Return [X, Y] of the center of cell containing provided text 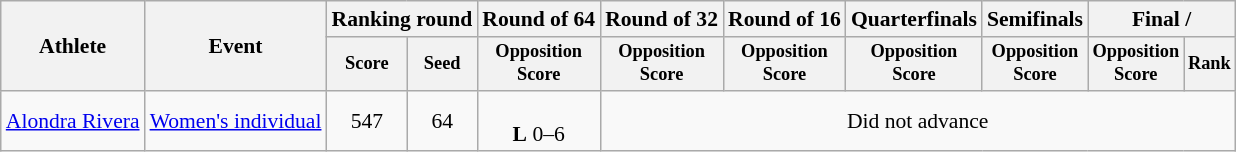
Round of 16 [784, 19]
Quarterfinals [914, 19]
Rank [1210, 64]
64 [442, 122]
L 0–6 [538, 122]
Ranking round [402, 19]
Event [236, 46]
Round of 64 [538, 19]
Score [368, 64]
Round of 32 [662, 19]
Women's individual [236, 122]
Seed [442, 64]
Athlete [73, 46]
Semifinals [1035, 19]
Did not advance [918, 122]
Alondra Rivera [73, 122]
547 [368, 122]
Final / [1162, 19]
